Detect which cell encompasses the target text, then output its [X, Y] center coordinate. 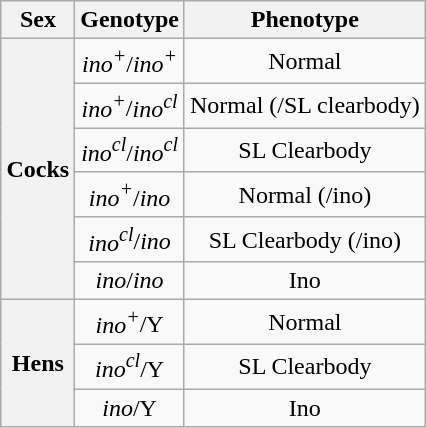
Genotype [130, 20]
Cocks [38, 170]
ino/ino [130, 281]
Phenotype [304, 20]
ino/Y [130, 408]
inocl/inocl [130, 150]
Normal (/ino) [304, 194]
ino+/inocl [130, 106]
Hens [38, 364]
SL Clearbody (/ino) [304, 240]
inocl/ino [130, 240]
Normal (/SL clearbody) [304, 106]
Sex [38, 20]
ino+/ino+ [130, 62]
inocl/Y [130, 366]
ino+/Y [130, 322]
ino+/ino [130, 194]
